For the text-containing cell, return its midpoint in (X, Y) coordinate format. 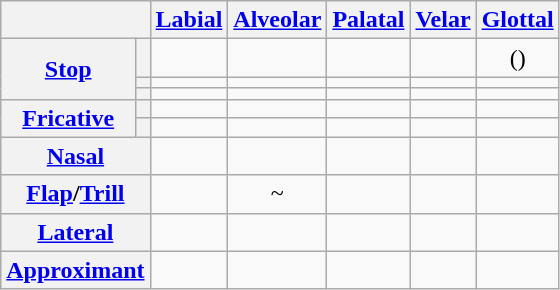
Velar (443, 20)
() (518, 58)
Palatal (368, 20)
Alveolar (278, 20)
Labial (189, 20)
Lateral (76, 232)
Fricative (68, 118)
~ (278, 194)
Stop (68, 69)
Flap/Trill (76, 194)
Nasal (76, 156)
Approximant (76, 270)
Glottal (518, 20)
